Return the (x, y) coordinate for the center point of the cell that contains the specified text.  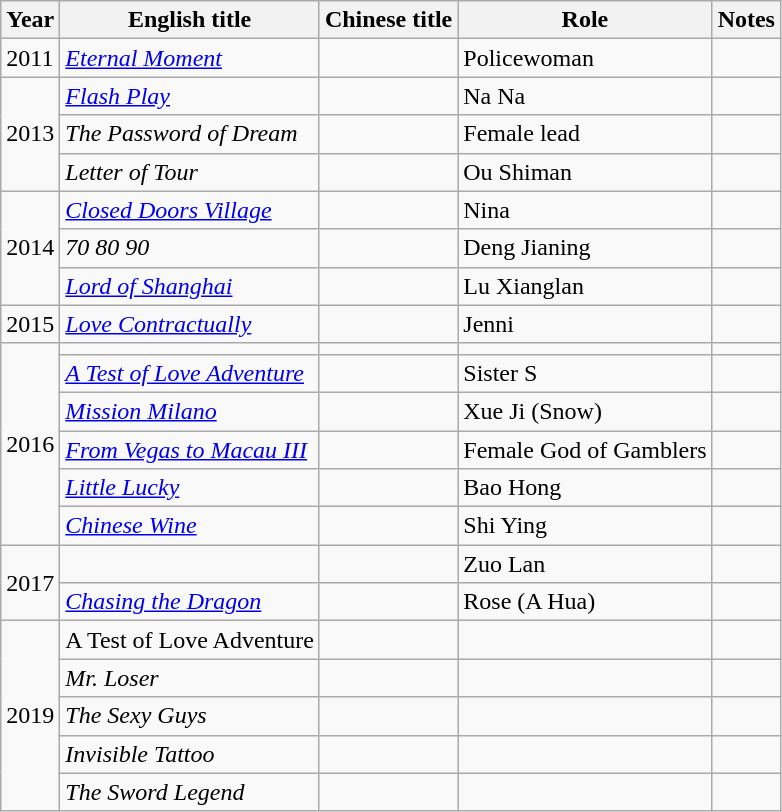
70 80 90 (190, 248)
Chasing the Dragon (190, 602)
The Sexy Guys (190, 716)
2013 (30, 134)
Notes (746, 20)
Female lead (585, 134)
Ou Shiman (585, 172)
Xue Ji (Snow) (585, 411)
2011 (30, 58)
Na Na (585, 96)
Jenni (585, 324)
2014 (30, 248)
Chinese Wine (190, 526)
Policewoman (585, 58)
Invisible Tattoo (190, 754)
The Sword Legend (190, 792)
English title (190, 20)
Year (30, 20)
From Vegas to Macau III (190, 449)
Zuo Lan (585, 564)
Bao Hong (585, 488)
Nina (585, 210)
The Password of Dream (190, 134)
Flash Play (190, 96)
Closed Doors Village (190, 210)
2019 (30, 716)
Mr. Loser (190, 678)
Lord of Shanghai (190, 286)
2017 (30, 583)
2016 (30, 444)
Chinese title (388, 20)
Eternal Moment (190, 58)
Love Contractually (190, 324)
Letter of Tour (190, 172)
2015 (30, 324)
Sister S (585, 373)
Little Lucky (190, 488)
Mission Milano (190, 411)
Rose (A Hua) (585, 602)
Role (585, 20)
Lu Xianglan (585, 286)
Female God of Gamblers (585, 449)
Deng Jianing (585, 248)
Shi Ying (585, 526)
